Locate the cell with the specified text and output its [X, Y] center coordinate. 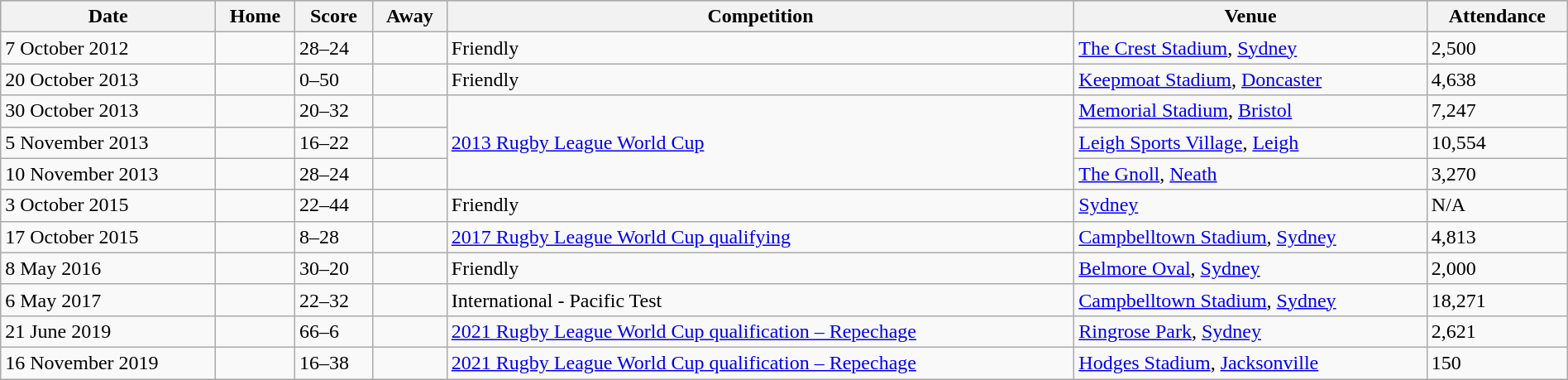
20 October 2013 [108, 79]
22–44 [333, 205]
Venue [1250, 17]
30 October 2013 [108, 111]
The Gnoll, Neath [1250, 174]
Sydney [1250, 205]
8 May 2016 [108, 268]
Belmore Oval, Sydney [1250, 268]
17 October 2015 [108, 237]
Attendance [1497, 17]
16–22 [333, 142]
Away [409, 17]
2,500 [1497, 48]
10 November 2013 [108, 174]
5 November 2013 [108, 142]
20–32 [333, 111]
Score [333, 17]
2017 Rugby League World Cup qualifying [760, 237]
3 October 2015 [108, 205]
2013 Rugby League World Cup [760, 142]
Home [256, 17]
Competition [760, 17]
Hodges Stadium, Jacksonville [1250, 363]
N/A [1497, 205]
The Crest Stadium, Sydney [1250, 48]
Date [108, 17]
7,247 [1497, 111]
4,813 [1497, 237]
8–28 [333, 237]
16 November 2019 [108, 363]
66–6 [333, 331]
2,000 [1497, 268]
2,621 [1497, 331]
3,270 [1497, 174]
30–20 [333, 268]
4,638 [1497, 79]
18,271 [1497, 300]
22–32 [333, 300]
International - Pacific Test [760, 300]
Memorial Stadium, Bristol [1250, 111]
16–38 [333, 363]
Leigh Sports Village, Leigh [1250, 142]
0–50 [333, 79]
10,554 [1497, 142]
Ringrose Park, Sydney [1250, 331]
7 October 2012 [108, 48]
150 [1497, 363]
21 June 2019 [108, 331]
6 May 2017 [108, 300]
Keepmoat Stadium, Doncaster [1250, 79]
